Return the (x, y) coordinate for the center point of the cell that contains the specified text.  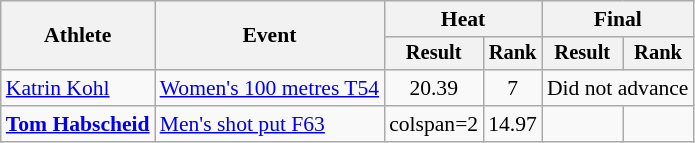
colspan=2 (434, 124)
20.39 (434, 88)
Men's shot put F63 (270, 124)
Final (618, 19)
Women's 100 metres T54 (270, 88)
Tom Habscheid (78, 124)
Katrin Kohl (78, 88)
7 (512, 88)
Heat (463, 19)
Athlete (78, 36)
Event (270, 36)
14.97 (512, 124)
Did not advance (618, 88)
